Capture the cell that displays the provided text and extract its [X, Y] central coordinate. 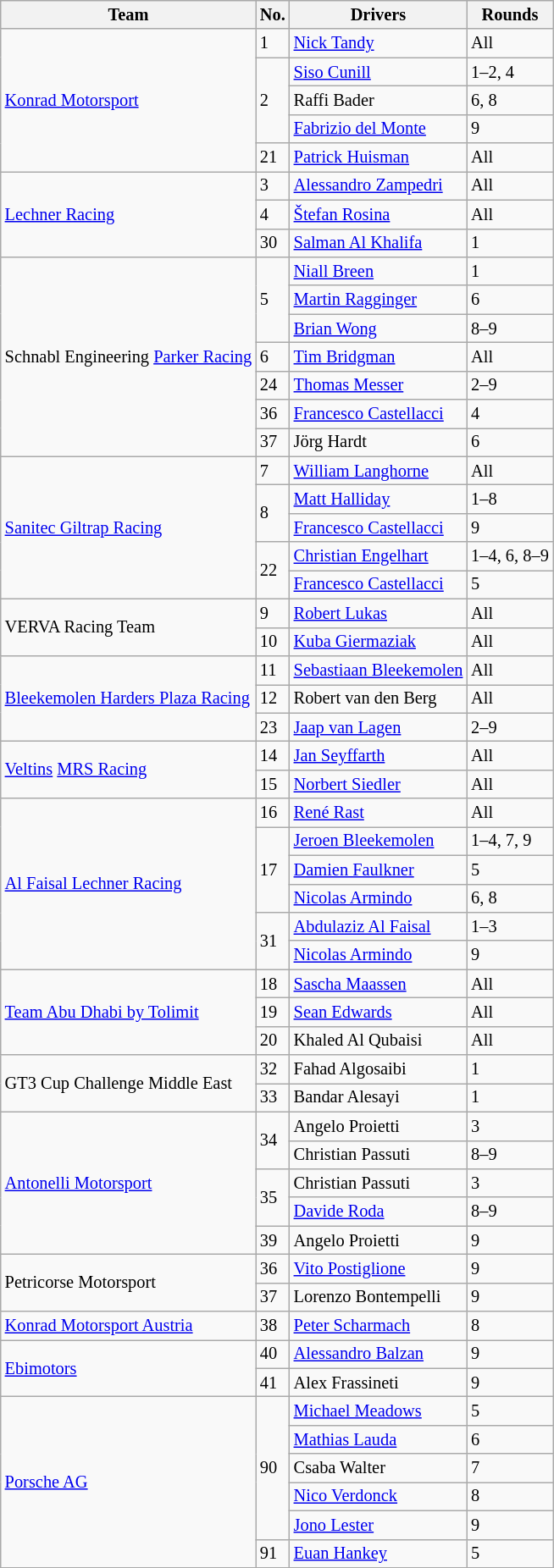
21 [273, 157]
Porsche AG [129, 1482]
22 [273, 571]
Drivers [379, 14]
Martin Ragginger [379, 300]
Nico Verdonck [379, 1496]
Michael Meadows [379, 1411]
10 [273, 642]
91 [273, 1554]
Damien Faulkner [379, 870]
Konrad Motorsport Austria [129, 1326]
Khaled Al Qubaisi [379, 1041]
Sascha Maassen [379, 984]
15 [273, 784]
Štefan Rosina [379, 214]
39 [273, 1240]
30 [273, 243]
William Langhorne [379, 471]
12 [273, 698]
Euan Hankey [379, 1554]
Patrick Huisman [379, 157]
Jan Seyffarth [379, 755]
18 [273, 984]
Salman Al Khalifa [379, 243]
Niall Breen [379, 271]
Jaap van Lagen [379, 727]
35 [273, 1197]
Bleekemolen Harders Plaza Racing [129, 698]
Csaba Walter [379, 1468]
Fahad Algosaibi [379, 1069]
Bandar Alesayi [379, 1097]
Schnabl Engineering Parker Racing [129, 356]
Christian Engelhart [379, 556]
Jono Lester [379, 1525]
GT3 Cup Challenge Middle East [129, 1084]
1–8 [510, 499]
Jörg Hardt [379, 442]
1–2, 4 [510, 72]
René Rast [379, 813]
Sebastiaan Bleekemolen [379, 670]
90 [273, 1468]
20 [273, 1041]
40 [273, 1354]
32 [273, 1069]
19 [273, 1012]
23 [273, 727]
14 [273, 755]
Vito Postiglione [379, 1268]
Al Faisal Lechner Racing [129, 884]
Ebimotors [129, 1368]
1–3 [510, 926]
Nick Tandy [379, 43]
33 [273, 1097]
Robert Lukas [379, 613]
Matt Halliday [379, 499]
Petricorse Motorsport [129, 1282]
2 [273, 100]
VERVA Racing Team [129, 627]
Robert van den Berg [379, 698]
Jeroen Bleekemolen [379, 841]
31 [273, 940]
Lorenzo Bontempelli [379, 1297]
Sanitec Giltrap Racing [129, 527]
Alessandro Balzan [379, 1354]
16 [273, 813]
Veltins MRS Racing [129, 769]
34 [273, 1140]
11 [273, 670]
Kuba Giermaziak [379, 642]
Team Abu Dhabi by Tolimit [129, 1013]
Siso Cunill [379, 72]
Tim Bridgman [379, 356]
Alex Frassineti [379, 1383]
1–4, 7, 9 [510, 841]
Rounds [510, 14]
24 [273, 385]
Fabrizio del Monte [379, 129]
41 [273, 1383]
Mathias Lauda [379, 1439]
1–4, 6, 8–9 [510, 556]
No. [273, 14]
17 [273, 869]
Lechner Racing [129, 213]
Konrad Motorsport [129, 100]
Brian Wong [379, 329]
Alessandro Zampedri [379, 185]
Abdulaziz Al Faisal [379, 926]
Davide Roda [379, 1212]
Thomas Messer [379, 385]
Team [129, 14]
Raffi Bader [379, 100]
Norbert Siedler [379, 784]
Sean Edwards [379, 1012]
Antonelli Motorsport [129, 1183]
38 [273, 1326]
Peter Scharmach [379, 1326]
